For the text-containing cell, return its midpoint in (X, Y) coordinate format. 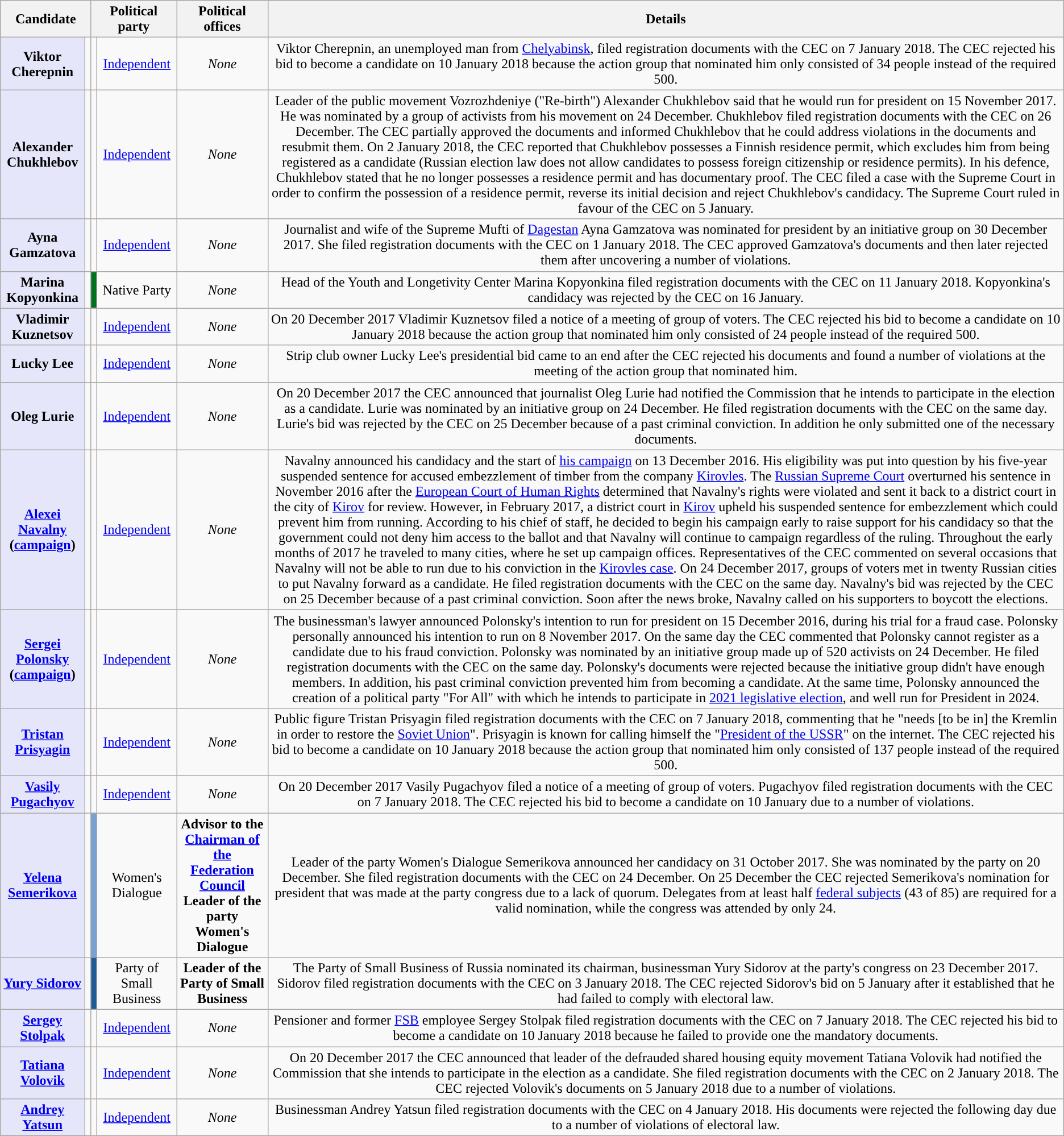
Yelena Semerikova (43, 885)
Political offices (223, 19)
Yury Sidorov (43, 984)
Candidate (45, 19)
Lucky Lee (43, 364)
Sergei Polonsky(campaign) (43, 658)
Leader of the Party of Small Business (223, 984)
Alexander Chukhlebov (43, 155)
Andrey Yatsun (43, 1118)
Political party (134, 19)
Advisor to the Chairman of the Federation CouncilLeader of the party Women's Dialogue (223, 885)
Sergey Stolpak (43, 1028)
Viktor Cherepnin (43, 64)
Tristan Prisyagin (43, 741)
Marina Kopyonkina (43, 290)
Native Party (137, 290)
Oleg Lurie (43, 416)
Alexei Navalny(campaign) (43, 530)
Women's Dialogue (137, 885)
Vasily Pugachyov (43, 794)
Ayna Gamzatova (43, 245)
Vladimir Kuznetsov (43, 326)
Details (666, 19)
Party of Small Business (137, 984)
Tatiana Volovik (43, 1073)
